Provide the [x, y] coordinate of the cell's center where the given text is located.  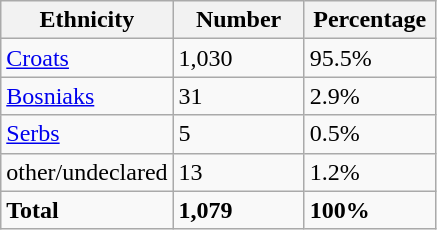
Total [87, 210]
13 [238, 172]
Number [238, 20]
95.5% [370, 58]
Percentage [370, 20]
Ethnicity [87, 20]
1,079 [238, 210]
100% [370, 210]
Croats [87, 58]
Bosniaks [87, 96]
31 [238, 96]
0.5% [370, 134]
2.9% [370, 96]
5 [238, 134]
1.2% [370, 172]
other/undeclared [87, 172]
1,030 [238, 58]
Serbs [87, 134]
